Determine the [x, y] coordinate at the center of the cell enclosing the given text.  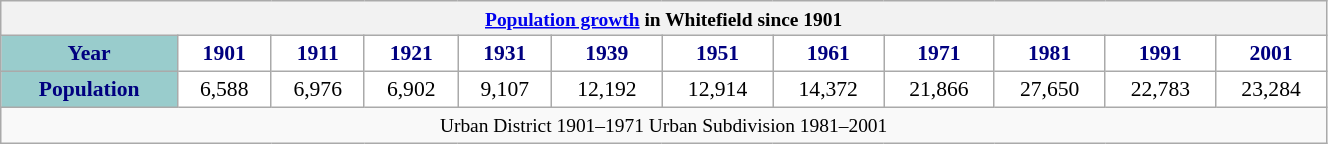
23,284 [1272, 90]
Population [90, 90]
22,783 [1160, 90]
1991 [1160, 54]
1971 [940, 54]
1951 [718, 54]
14,372 [828, 90]
1901 [224, 54]
6,902 [411, 90]
1921 [411, 54]
1939 [606, 54]
2001 [1272, 54]
12,192 [606, 90]
1911 [318, 54]
Urban District 1901–1971 Urban Subdivision 1981–2001 [664, 126]
9,107 [505, 90]
Year [90, 54]
6,588 [224, 90]
Population growth in Whitefield since 1901 [664, 18]
21,866 [940, 90]
6,976 [318, 90]
27,650 [1050, 90]
1961 [828, 54]
12,914 [718, 90]
1981 [1050, 54]
1931 [505, 54]
